Return [x, y] of the center of cell containing provided text 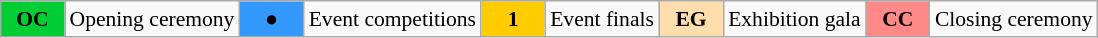
Exhibition gala [794, 19]
1 [513, 19]
EG [691, 19]
Event finals [602, 19]
Event competitions [392, 19]
Closing ceremony [1014, 19]
● [271, 19]
Opening ceremony [152, 19]
OC [32, 19]
CC [898, 19]
